Locate the cell with the specified text and output its (X, Y) center coordinate. 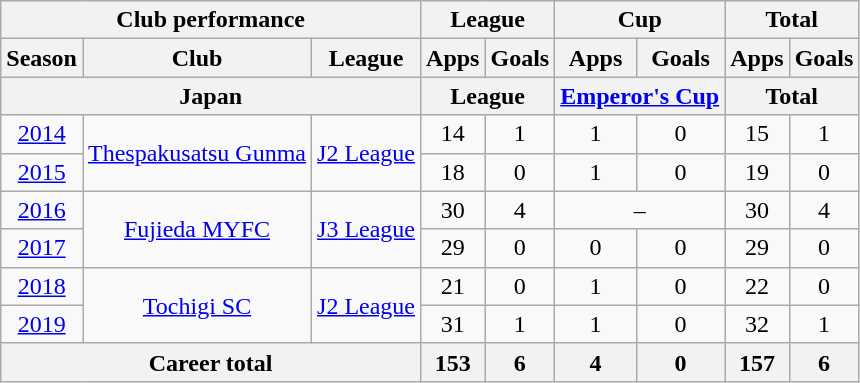
Club (196, 58)
19 (757, 172)
157 (757, 362)
2016 (42, 210)
Thespakusatsu Gunma (196, 153)
Club performance (211, 20)
14 (453, 134)
18 (453, 172)
– (640, 210)
31 (453, 324)
21 (453, 286)
Cup (640, 20)
2019 (42, 324)
Japan (211, 96)
2017 (42, 248)
22 (757, 286)
Emperor's Cup (640, 96)
Season (42, 58)
2018 (42, 286)
Tochigi SC (196, 305)
Career total (211, 362)
32 (757, 324)
153 (453, 362)
2015 (42, 172)
J3 League (366, 229)
Fujieda MYFC (196, 229)
2014 (42, 134)
15 (757, 134)
